Locate the cell with the specified text and output its (x, y) center coordinate. 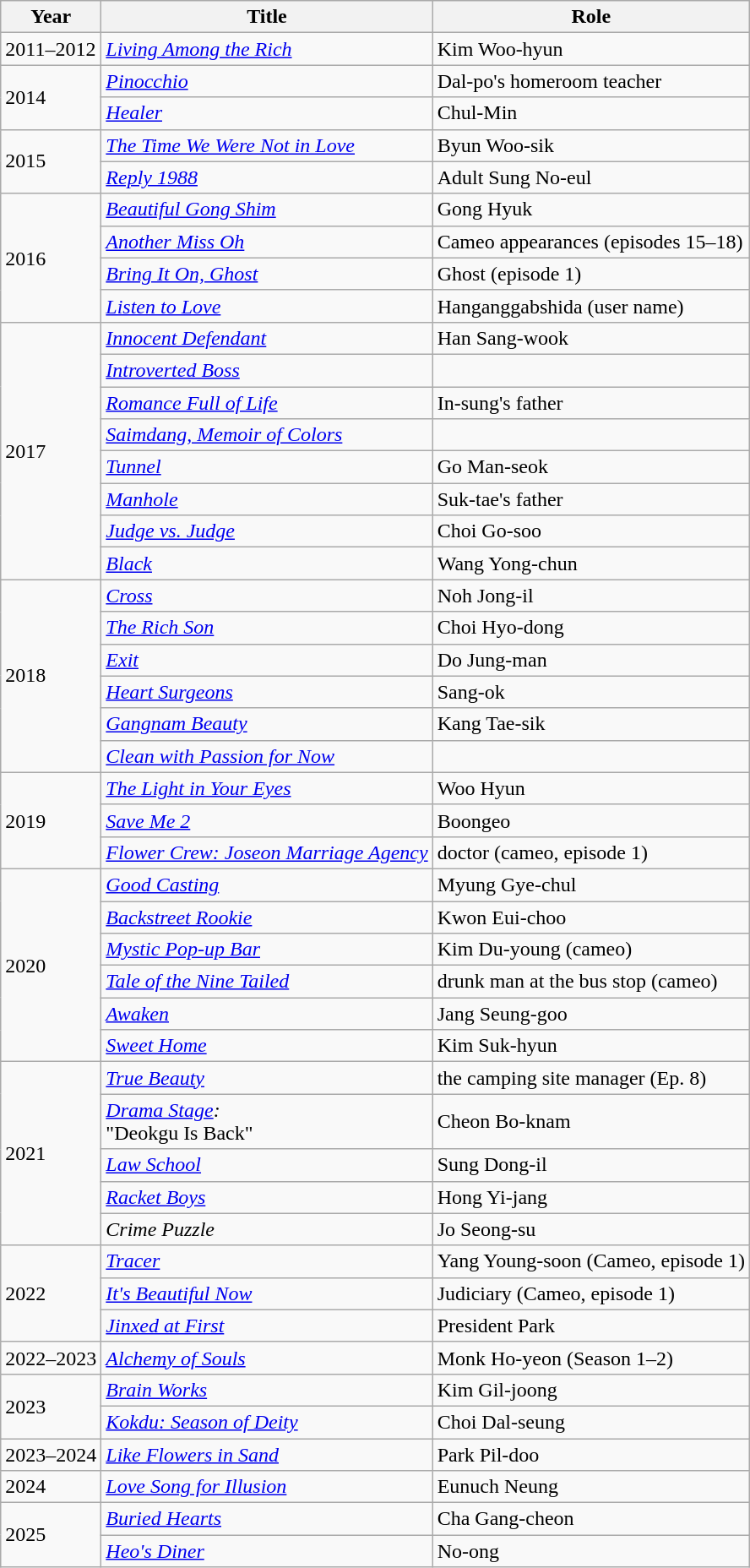
Woo Hyun (591, 788)
2023 (51, 1406)
Another Miss Oh (267, 242)
Suk-tae's father (591, 499)
drunk man at the bus stop (cameo) (591, 982)
Brain Works (267, 1390)
In-sung's father (591, 403)
Kim Suk-hyun (591, 1046)
2022 (51, 1293)
Bring It On, Ghost (267, 274)
Jo Seong-su (591, 1229)
Crime Puzzle (267, 1229)
Hong Yi-jang (591, 1197)
Choi Go-soo (591, 531)
Exit (267, 660)
Introverted Boss (267, 370)
2020 (51, 965)
Kim Du-young (cameo) (591, 950)
Gong Hyuk (591, 210)
Racket Boys (267, 1197)
Kim Gil-joong (591, 1390)
Manhole (267, 499)
Sweet Home (267, 1046)
Sung Dong-il (591, 1165)
2022–2023 (51, 1358)
Role (591, 17)
Listen to Love (267, 306)
2014 (51, 97)
Han Sang-wook (591, 338)
Save Me 2 (267, 820)
Pinocchio (267, 81)
It's Beautiful Now (267, 1293)
The Time We Were Not in Love (267, 145)
Jang Seung-goo (591, 1014)
Kokdu: Season of Deity (267, 1422)
2025 (51, 1535)
Clean with Passion for Now (267, 756)
Drama Stage:"Deokgu Is Back" (267, 1122)
Do Jung-man (591, 660)
2017 (51, 450)
Cha Gang-cheon (591, 1519)
2023–2024 (51, 1454)
Noh Jong-il (591, 596)
Monk Ho-yeon (Season 1–2) (591, 1358)
Heart Surgeons (267, 692)
Eunuch Neung (591, 1487)
Title (267, 17)
Kim Woo-hyun (591, 49)
Kang Tae-sik (591, 724)
Sang-ok (591, 692)
Tale of the Nine Tailed (267, 982)
Mystic Pop-up Bar (267, 950)
The Rich Son (267, 628)
Reply 1988 (267, 177)
Go Man-seok (591, 467)
Awaken (267, 1014)
Flower Crew: Joseon Marriage Agency (267, 852)
Love Song for Illusion (267, 1487)
Heo's Diner (267, 1551)
Alchemy of Souls (267, 1358)
Dal-po's homeroom teacher (591, 81)
The Light in Your Eyes (267, 788)
Healer (267, 113)
Living Among the Rich (267, 49)
Judiciary (Cameo, episode 1) (591, 1293)
2011–2012 (51, 49)
Choi Hyo-dong (591, 628)
Adult Sung No-eul (591, 177)
2016 (51, 258)
Judge vs. Judge (267, 531)
2021 (51, 1154)
Backstreet Rookie (267, 917)
Gangnam Beauty (267, 724)
Park Pil-doo (591, 1454)
Tunnel (267, 467)
Choi Dal-seung (591, 1422)
the camping site manager (Ep. 8) (591, 1078)
2015 (51, 161)
Myung Gye-chul (591, 885)
Kwon Eui-choo (591, 917)
Buried Hearts (267, 1519)
Hanganggabshida (user name) (591, 306)
Cheon Bo-knam (591, 1122)
2018 (51, 676)
Romance Full of Life (267, 403)
Boongeo (591, 820)
True Beauty (267, 1078)
Beautiful Gong Shim (267, 210)
Year (51, 17)
Law School (267, 1165)
Ghost (episode 1) (591, 274)
Byun Woo-sik (591, 145)
2024 (51, 1487)
Innocent Defendant (267, 338)
Like Flowers in Sand (267, 1454)
Jinxed at First (267, 1326)
doctor (cameo, episode 1) (591, 852)
President Park (591, 1326)
Good Casting (267, 885)
2019 (51, 820)
Black (267, 563)
Saimdang, Memoir of Colors (267, 435)
Cameo appearances (episodes 15–18) (591, 242)
Wang Yong-chun (591, 563)
No-ong (591, 1551)
Yang Young-soon (Cameo, episode 1) (591, 1261)
Chul-Min (591, 113)
Tracer (267, 1261)
Cross (267, 596)
